Return the [X, Y] coordinate for the center point of the cell that contains the specified text.  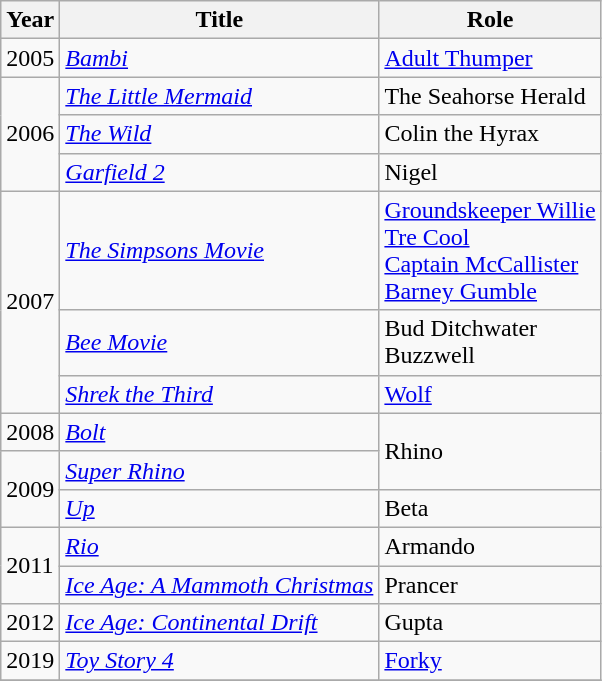
Ice Age: A Mammoth Christmas [220, 585]
2009 [30, 489]
Year [30, 20]
Rhino [490, 451]
2012 [30, 623]
Role [490, 20]
2006 [30, 134]
Shrek the Third [220, 394]
Toy Story 4 [220, 661]
2019 [30, 661]
Bambi [220, 58]
Super Rhino [220, 470]
Up [220, 508]
Gupta [490, 623]
Colin the Hyrax [490, 134]
Bud DitchwaterBuzzwell [490, 342]
Bolt [220, 432]
The Little Mermaid [220, 96]
Beta [490, 508]
Nigel [490, 172]
The Seahorse Herald [490, 96]
Wolf [490, 394]
The Simpsons Movie [220, 250]
Groundskeeper WillieTre CoolCaptain McCallisterBarney Gumble [490, 250]
2007 [30, 302]
The Wild [220, 134]
Ice Age: Continental Drift [220, 623]
Rio [220, 546]
Garfield 2 [220, 172]
2011 [30, 565]
2008 [30, 432]
Adult Thumper [490, 58]
2005 [30, 58]
Title [220, 20]
Forky [490, 661]
Bee Movie [220, 342]
Armando [490, 546]
Prancer [490, 585]
